Scan for the cell matching the given text and deliver its (x, y) coordinate at center. 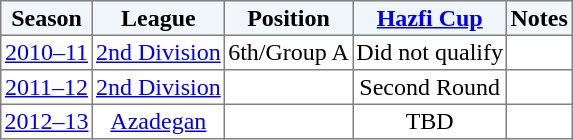
TBD (430, 121)
Azadegan (158, 121)
Notes (540, 18)
2011–12 (47, 87)
2010–11 (47, 52)
2012–13 (47, 121)
League (158, 18)
Hazfi Cup (430, 18)
Second Round (430, 87)
Did not qualify (430, 52)
Season (47, 18)
6th/Group A (288, 52)
Position (288, 18)
